Search for the cell housing the specified text and yield its [x, y] center coordinate. 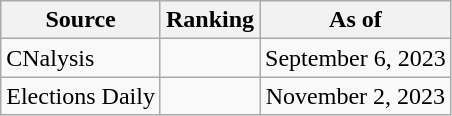
Source [81, 20]
As of [356, 20]
CNalysis [81, 58]
September 6, 2023 [356, 58]
Elections Daily [81, 96]
Ranking [210, 20]
November 2, 2023 [356, 96]
